Locate the cell with the specified text and output its (x, y) center coordinate. 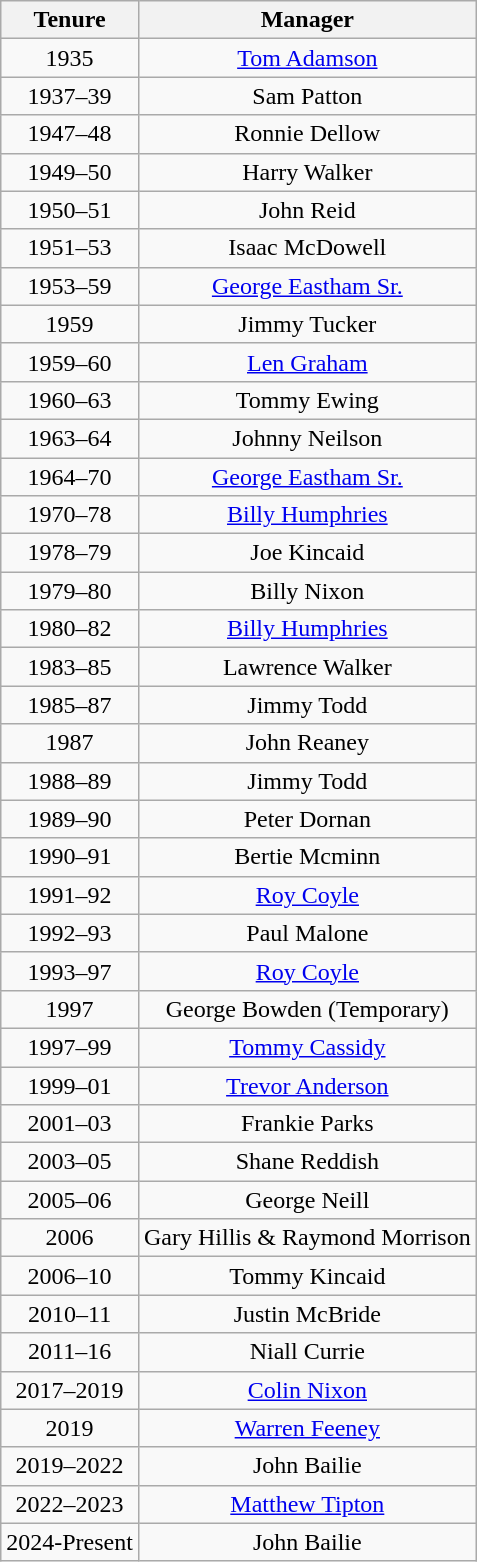
Lawrence Walker (307, 667)
Bertie Mcminn (307, 857)
1983–85 (70, 667)
Peter Dornan (307, 819)
1991–92 (70, 895)
2001–03 (70, 1124)
John Reaney (307, 743)
1990–91 (70, 857)
Joe Kincaid (307, 553)
1949–50 (70, 172)
1997 (70, 1009)
Tommy Kincaid (307, 1276)
George Bowden (Temporary) (307, 1009)
2005–06 (70, 1200)
Sam Patton (307, 96)
1997–99 (70, 1047)
Isaac McDowell (307, 248)
1937–39 (70, 96)
Paul Malone (307, 933)
Len Graham (307, 362)
1999–01 (70, 1085)
1947–48 (70, 134)
1960–63 (70, 400)
Shane Reddish (307, 1162)
1985–87 (70, 705)
2024-Present (70, 1542)
1993–97 (70, 971)
2006–10 (70, 1276)
2017–2019 (70, 1390)
Billy Nixon (307, 591)
Trevor Anderson (307, 1085)
2019–2022 (70, 1466)
George Neill (307, 1200)
Warren Feeney (307, 1428)
Tenure (70, 20)
1959 (70, 324)
1935 (70, 58)
1963–64 (70, 438)
Tom Adamson (307, 58)
Justin McBride (307, 1314)
1959–60 (70, 362)
2022–2023 (70, 1504)
1988–89 (70, 781)
2010–11 (70, 1314)
1992–93 (70, 933)
Manager (307, 20)
Jimmy Tucker (307, 324)
1951–53 (70, 248)
1950–51 (70, 210)
John Reid (307, 210)
Gary Hillis & Raymond Morrison (307, 1238)
1987 (70, 743)
1964–70 (70, 477)
Harry Walker (307, 172)
1979–80 (70, 591)
Matthew Tipton (307, 1504)
1970–78 (70, 515)
1978–79 (70, 553)
1989–90 (70, 819)
Colin Nixon (307, 1390)
2003–05 (70, 1162)
2011–16 (70, 1352)
Johnny Neilson (307, 438)
1953–59 (70, 286)
Tommy Cassidy (307, 1047)
Tommy Ewing (307, 400)
Ronnie Dellow (307, 134)
1980–82 (70, 629)
2019 (70, 1428)
2006 (70, 1238)
Niall Currie (307, 1352)
Frankie Parks (307, 1124)
